Identify which cell holds the provided text, then report its [x, y] central coordinate. 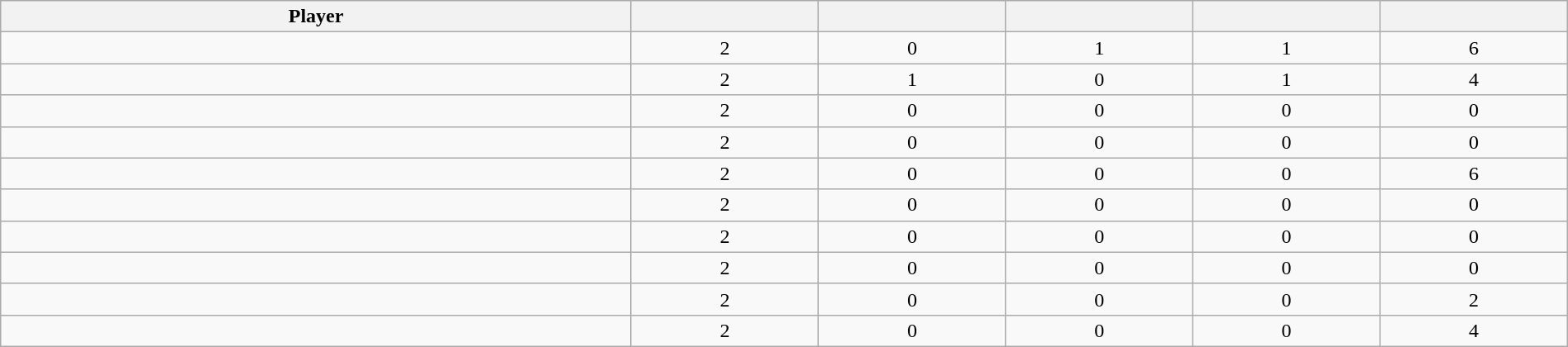
Player [316, 17]
